Output the (x, y) coordinate of the center of the cell containing the given text.  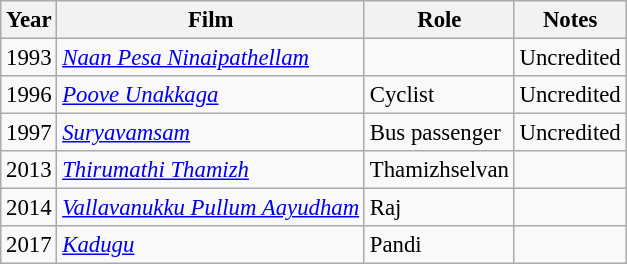
1996 (29, 95)
Film (211, 20)
Cyclist (439, 95)
2013 (29, 170)
1993 (29, 58)
Pandi (439, 245)
Vallavanukku Pullum Aayudham (211, 208)
Raj (439, 208)
Role (439, 20)
Thamizhselvan (439, 170)
Year (29, 20)
Poove Unakkaga (211, 95)
Bus passenger (439, 133)
2017 (29, 245)
Notes (570, 20)
Naan Pesa Ninaipathellam (211, 58)
Suryavamsam (211, 133)
1997 (29, 133)
2014 (29, 208)
Kadugu (211, 245)
Thirumathi Thamizh (211, 170)
